Determine the (X, Y) coordinate at the center of the cell enclosing the given text.  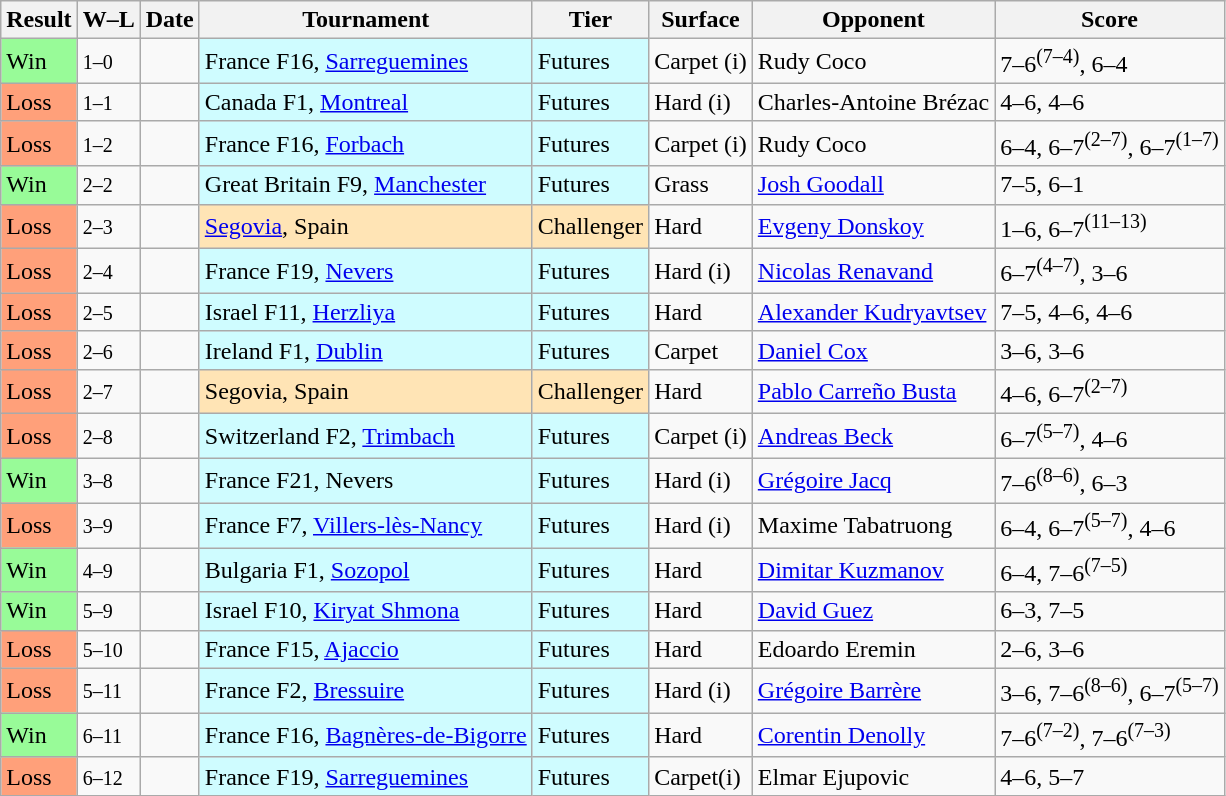
Elmar Ejupovic (873, 776)
Great Britain F9, Manchester (366, 185)
Tournament (366, 20)
2–6, 3–6 (1110, 649)
Grégoire Barrère (873, 690)
Josh Goodall (873, 185)
France F19, Nevers (366, 272)
Carpet (701, 350)
2–6 (108, 350)
Nicolas Renavand (873, 272)
7–5, 4–6, 4–6 (1110, 312)
2–8 (108, 436)
1–1 (108, 102)
France F16, Sarreguemines (366, 62)
Pablo Carreño Busta (873, 392)
2–7 (108, 392)
Grass (701, 185)
David Guez (873, 611)
Corentin Denolly (873, 736)
France F21, Nevers (366, 480)
3–9 (108, 526)
Alexander Kudryavtsev (873, 312)
3–6, 3–6 (1110, 350)
1–0 (108, 62)
W–L (108, 20)
5–9 (108, 611)
6–3, 7–5 (1110, 611)
Charles-Antoine Brézac (873, 102)
2–2 (108, 185)
Tier (590, 20)
6–4, 6–7(5–7), 4–6 (1110, 526)
Canada F1, Montreal (366, 102)
1–6, 6–7(11–13) (1110, 226)
5–11 (108, 690)
Edoardo Eremin (873, 649)
5–10 (108, 649)
Ireland F1, Dublin (366, 350)
Carpet(i) (701, 776)
6–4, 6–7(2–7), 6–7(1–7) (1110, 144)
France F2, Bressuire (366, 690)
France F16, Forbach (366, 144)
Opponent (873, 20)
Score (1110, 20)
Dimitar Kuzmanov (873, 570)
Bulgaria F1, Sozopol (366, 570)
6–11 (108, 736)
Result (39, 20)
France F7, Villers-lès-Nancy (366, 526)
Surface (701, 20)
7–5, 6–1 (1110, 185)
France F15, Ajaccio (366, 649)
6–7(4–7), 3–6 (1110, 272)
Israel F11, Herzliya (366, 312)
4–6, 4–6 (1110, 102)
2–4 (108, 272)
6–12 (108, 776)
7–6(8–6), 6–3 (1110, 480)
2–3 (108, 226)
4–6, 5–7 (1110, 776)
4–9 (108, 570)
3–6, 7–6(8–6), 6–7(5–7) (1110, 690)
Maxime Tabatruong (873, 526)
Evgeny Donskoy (873, 226)
Israel F10, Kiryat Shmona (366, 611)
Andreas Beck (873, 436)
Daniel Cox (873, 350)
4–6, 6–7(2–7) (1110, 392)
Grégoire Jacq (873, 480)
France F16, Bagnères-de-Bigorre (366, 736)
1–2 (108, 144)
Switzerland F2, Trimbach (366, 436)
7–6(7–2), 7–6(7–3) (1110, 736)
6–4, 7–6(7–5) (1110, 570)
6–7(5–7), 4–6 (1110, 436)
3–8 (108, 480)
Date (170, 20)
2–5 (108, 312)
France F19, Sarreguemines (366, 776)
7–6(7–4), 6–4 (1110, 62)
